For the text-containing cell, return its midpoint in [x, y] coordinate format. 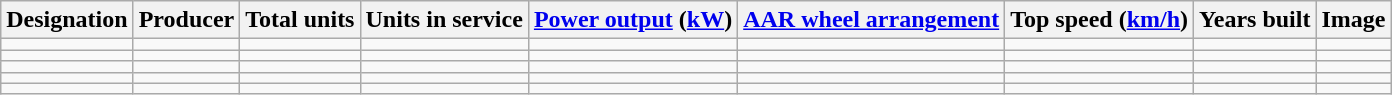
Designation [67, 20]
Top speed (km/h) [1100, 20]
AAR wheel arrangement [872, 20]
Image [1354, 20]
Power output (kW) [632, 20]
Producer [186, 20]
Units in service [444, 20]
Total units [300, 20]
Years built [1255, 20]
